Determine the [X, Y] coordinate at the center of the cell enclosing the given text.  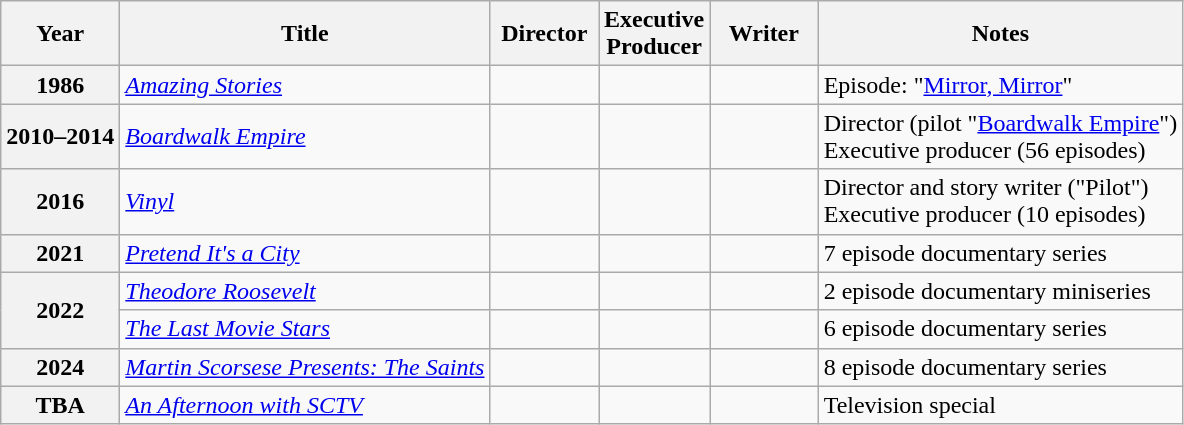
Writer [764, 34]
Vinyl [305, 202]
7 episode documentary series [1000, 253]
Director [544, 34]
Martin Scorsese Presents: The Saints [305, 367]
2 episode documentary miniseries [1000, 291]
1986 [60, 85]
8 episode documentary series [1000, 367]
Title [305, 34]
Episode: "Mirror, Mirror" [1000, 85]
Amazing Stories [305, 85]
Notes [1000, 34]
Director and story writer ("Pilot")Executive producer (10 episodes) [1000, 202]
2022 [60, 310]
Theodore Roosevelt [305, 291]
ExecutiveProducer [654, 34]
2016 [60, 202]
The Last Movie Stars [305, 329]
2024 [60, 367]
TBA [60, 405]
2010–2014 [60, 136]
An Afternoon with SCTV [305, 405]
Director (pilot "Boardwalk Empire")Executive producer (56 episodes) [1000, 136]
Television special [1000, 405]
Pretend It's a City [305, 253]
Year [60, 34]
6 episode documentary series [1000, 329]
Boardwalk Empire [305, 136]
2021 [60, 253]
